Detect which cell encompasses the target text, then output its (x, y) center coordinate. 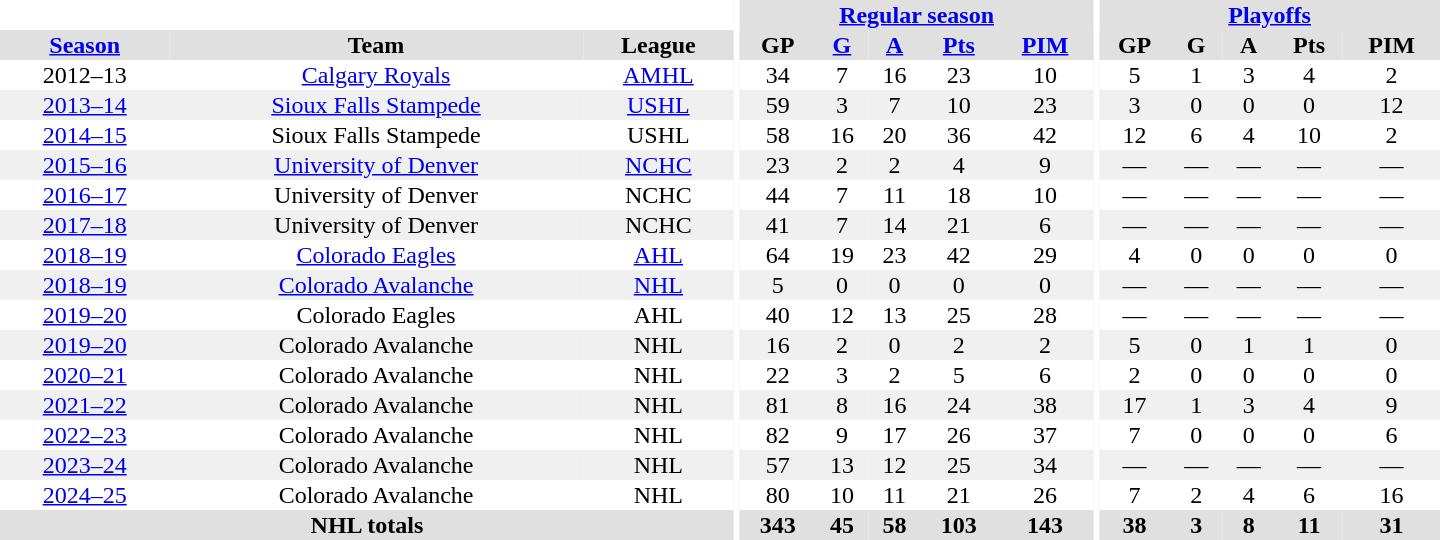
80 (778, 495)
41 (778, 225)
2021–22 (84, 405)
2022–23 (84, 435)
2024–25 (84, 495)
143 (1046, 525)
59 (778, 105)
2013–14 (84, 105)
20 (894, 135)
2015–16 (84, 165)
57 (778, 465)
2016–17 (84, 195)
Season (84, 45)
18 (959, 195)
19 (842, 255)
Playoffs (1270, 15)
28 (1046, 315)
29 (1046, 255)
31 (1392, 525)
2012–13 (84, 75)
36 (959, 135)
2017–18 (84, 225)
103 (959, 525)
44 (778, 195)
14 (894, 225)
AMHL (658, 75)
2023–24 (84, 465)
Calgary Royals (376, 75)
Regular season (917, 15)
24 (959, 405)
40 (778, 315)
League (658, 45)
64 (778, 255)
22 (778, 375)
45 (842, 525)
Team (376, 45)
37 (1046, 435)
2014–15 (84, 135)
81 (778, 405)
343 (778, 525)
2020–21 (84, 375)
NHL totals (367, 525)
82 (778, 435)
